Scan for the cell matching the given text and deliver its (x, y) coordinate at center. 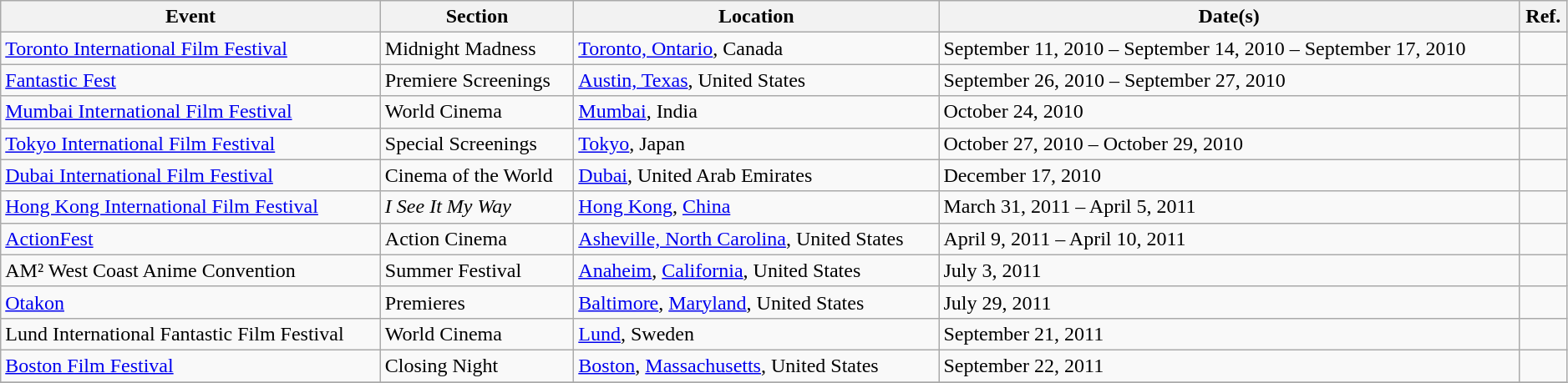
Toronto International Film Festival (190, 48)
Lund, Sweden (757, 334)
October 24, 2010 (1229, 112)
Boston, Massachusetts, United States (757, 365)
ActionFest (190, 239)
Anaheim, California, United States (757, 270)
AM² West Coast Anime Convention (190, 270)
Closing Night (476, 365)
Tokyo International Film Festival (190, 144)
Ref. (1543, 17)
Hong Kong, China (757, 207)
Tokyo, Japan (757, 144)
Cinema of the World (476, 175)
Section (476, 17)
Event (190, 17)
Date(s) (1229, 17)
Austin, Texas, United States (757, 80)
July 3, 2011 (1229, 270)
Hong Kong International Film Festival (190, 207)
Otakon (190, 302)
September 22, 2011 (1229, 365)
Toronto, Ontario, Canada (757, 48)
Premieres (476, 302)
Location (757, 17)
Lund International Fantastic Film Festival (190, 334)
Boston Film Festival (190, 365)
September 11, 2010 – September 14, 2010 – September 17, 2010 (1229, 48)
Premiere Screenings (476, 80)
July 29, 2011 (1229, 302)
April 9, 2011 – April 10, 2011 (1229, 239)
Summer Festival (476, 270)
Midnight Madness (476, 48)
Action Cinema (476, 239)
Baltimore, Maryland, United States (757, 302)
Dubai, United Arab Emirates (757, 175)
Mumbai, India (757, 112)
September 26, 2010 – September 27, 2010 (1229, 80)
October 27, 2010 – October 29, 2010 (1229, 144)
September 21, 2011 (1229, 334)
Mumbai International Film Festival (190, 112)
Special Screenings (476, 144)
Dubai International Film Festival (190, 175)
December 17, 2010 (1229, 175)
I See It My Way (476, 207)
Asheville, North Carolina, United States (757, 239)
Fantastic Fest (190, 80)
March 31, 2011 – April 5, 2011 (1229, 207)
